Provide the [x, y] coordinate of the cell's center where the given text is located.  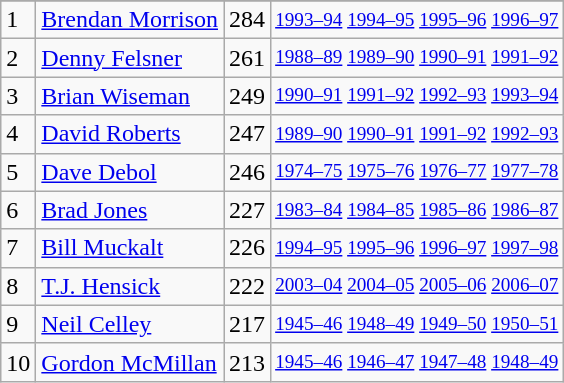
227 [248, 210]
Neil Celley [130, 324]
10 [18, 362]
Brian Wiseman [130, 96]
T.J. Hensick [130, 286]
Gordon McMillan [130, 362]
246 [248, 172]
1945–46 1948–49 1949–50 1950–51 [417, 324]
226 [248, 248]
9 [18, 324]
249 [248, 96]
Brad Jones [130, 210]
1988–89 1989–90 1990–91 1991–92 [417, 58]
4 [18, 134]
217 [248, 324]
2 [18, 58]
261 [248, 58]
5 [18, 172]
8 [18, 286]
1989–90 1990–91 1991–92 1992–93 [417, 134]
1994–95 1995–96 1996–97 1997–98 [417, 248]
213 [248, 362]
1983–84 1984–85 1985–86 1986–87 [417, 210]
David Roberts [130, 134]
Brendan Morrison [130, 20]
3 [18, 96]
1945–46 1946–47 1947–48 1948–49 [417, 362]
1974–75 1975–76 1976–77 1977–78 [417, 172]
1993–94 1994–95 1995–96 1996–97 [417, 20]
284 [248, 20]
Dave Debol [130, 172]
6 [18, 210]
7 [18, 248]
Bill Muckalt [130, 248]
222 [248, 286]
1 [18, 20]
247 [248, 134]
Denny Felsner [130, 58]
1990–91 1991–92 1992–93 1993–94 [417, 96]
2003–04 2004–05 2005–06 2006–07 [417, 286]
